For the text-containing cell, return its midpoint in [x, y] coordinate format. 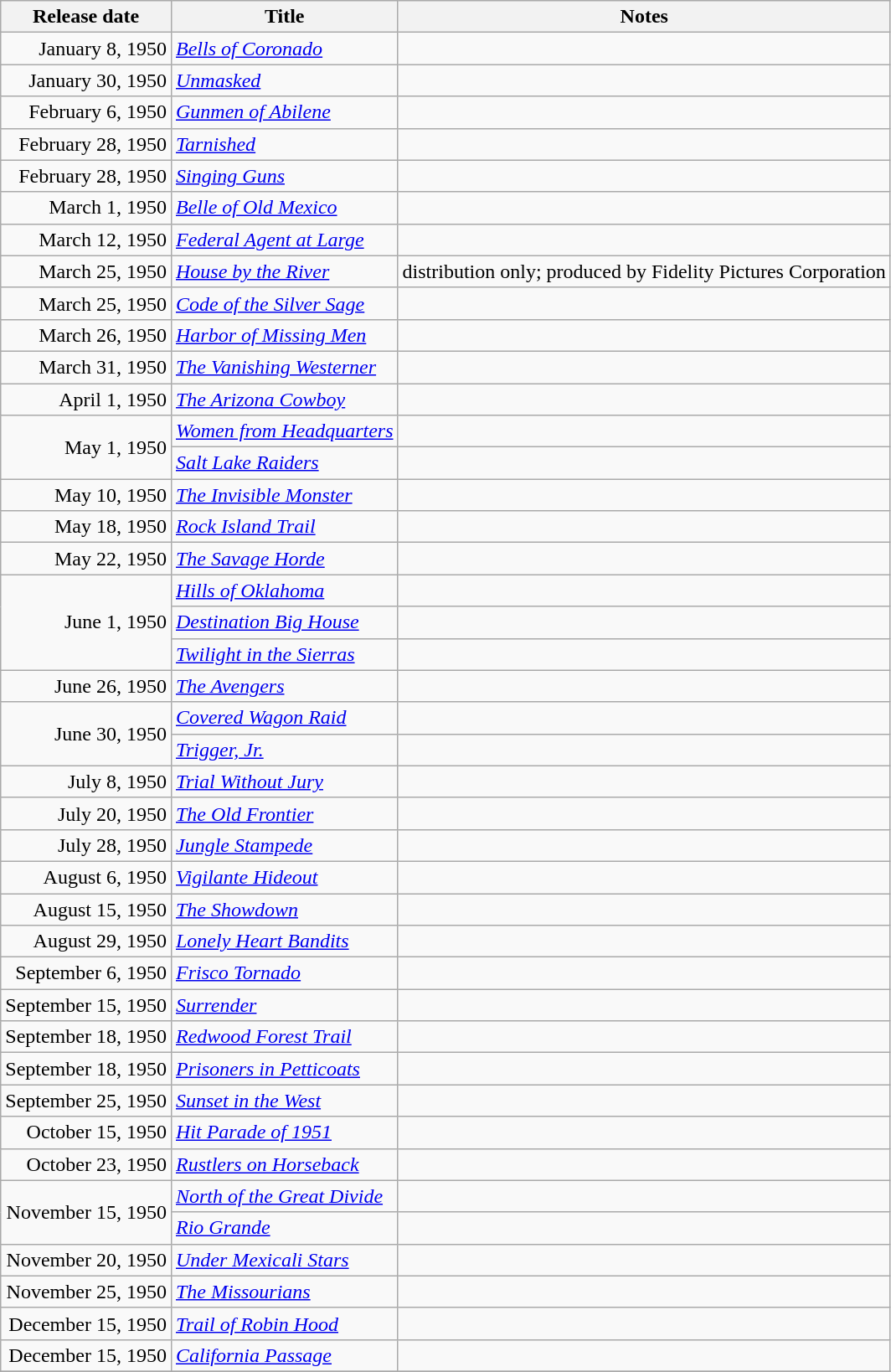
March 1, 1950 [86, 208]
Surrender [285, 1005]
The Vanishing Westerner [285, 367]
August 15, 1950 [86, 909]
June 30, 1950 [86, 734]
February 6, 1950 [86, 112]
Prisoners in Petticoats [285, 1069]
The Savage Horde [285, 559]
Trail of Robin Hood [285, 1323]
distribution only; produced by Fidelity Pictures Corporation [644, 271]
Rio Grande [285, 1228]
July 20, 1950 [86, 813]
Hills of Oklahoma [285, 591]
May 1, 1950 [86, 447]
September 15, 1950 [86, 1005]
Hit Parade of 1951 [285, 1132]
The Missourians [285, 1292]
January 30, 1950 [86, 80]
Lonely Heart Bandits [285, 941]
August 29, 1950 [86, 941]
Destination Big House [285, 622]
July 8, 1950 [86, 781]
Rustlers on Horseback [285, 1164]
June 26, 1950 [86, 686]
The Arizona Cowboy [285, 400]
January 8, 1950 [86, 49]
November 15, 1950 [86, 1212]
Trigger, Jr. [285, 750]
Singing Guns [285, 176]
March 12, 1950 [86, 240]
Frisco Tornado [285, 973]
March 31, 1950 [86, 367]
March 26, 1950 [86, 335]
The Showdown [285, 909]
Tarnished [285, 144]
Unmasked [285, 80]
Rock Island Trail [285, 527]
Jungle Stampede [285, 845]
Covered Wagon Raid [285, 718]
Under Mexicali Stars [285, 1260]
Vigilante Hideout [285, 877]
May 10, 1950 [86, 495]
May 18, 1950 [86, 527]
Trial Without Jury [285, 781]
November 25, 1950 [86, 1292]
November 20, 1950 [86, 1260]
Women from Headquarters [285, 431]
California Passage [285, 1355]
September 25, 1950 [86, 1101]
Twilight in the Sierras [285, 654]
Belle of Old Mexico [285, 208]
April 1, 1950 [86, 400]
The Old Frontier [285, 813]
Gunmen of Abilene [285, 112]
Harbor of Missing Men [285, 335]
The Invisible Monster [285, 495]
Title [285, 17]
The Avengers [285, 686]
September 6, 1950 [86, 973]
House by the River [285, 271]
Notes [644, 17]
Sunset in the West [285, 1101]
Bells of Coronado [285, 49]
May 22, 1950 [86, 559]
Release date [86, 17]
August 6, 1950 [86, 877]
Salt Lake Raiders [285, 463]
June 1, 1950 [86, 622]
Federal Agent at Large [285, 240]
October 15, 1950 [86, 1132]
October 23, 1950 [86, 1164]
Redwood Forest Trail [285, 1037]
Code of the Silver Sage [285, 303]
July 28, 1950 [86, 845]
North of the Great Divide [285, 1196]
